Output the (x, y) coordinate of the center of the cell containing the given text.  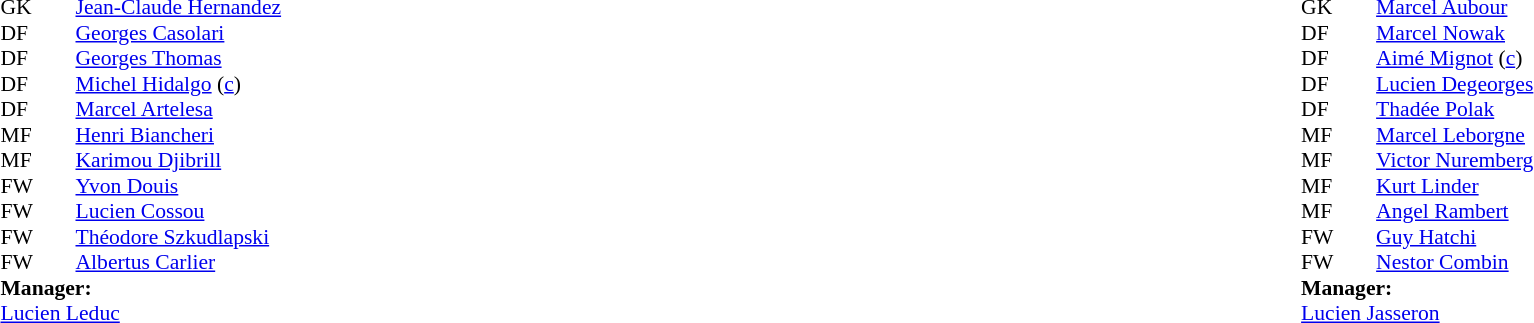
Georges Thomas (179, 59)
Théodore Szkudlapski (179, 237)
Lucien Cossou (179, 211)
Marcel Nowak (1454, 33)
Lucien Degeorges (1454, 84)
Kurt Linder (1454, 186)
Guy Hatchi (1454, 237)
Aimé Mignot (c) (1454, 59)
Thadée Polak (1454, 109)
Angel Rambert (1454, 211)
Marcel Leborgne (1454, 135)
Karimou Djibrill (179, 161)
Henri Biancheri (179, 135)
Yvon Douis (179, 186)
Victor Nuremberg (1454, 161)
Nestor Combin (1454, 263)
Georges Casolari (179, 33)
Marcel Artelesa (179, 109)
Michel Hidalgo (c) (179, 84)
Albertus Carlier (179, 263)
